Find where the given text appears and provide that cell's center as (X, Y) coordinate. 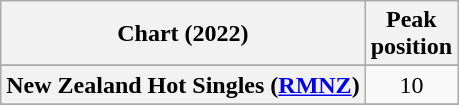
New Zealand Hot Singles (RMNZ) (183, 85)
10 (411, 85)
Chart (2022) (183, 34)
Peakposition (411, 34)
